Return the [x, y] coordinate for the center point of the cell that contains the specified text.  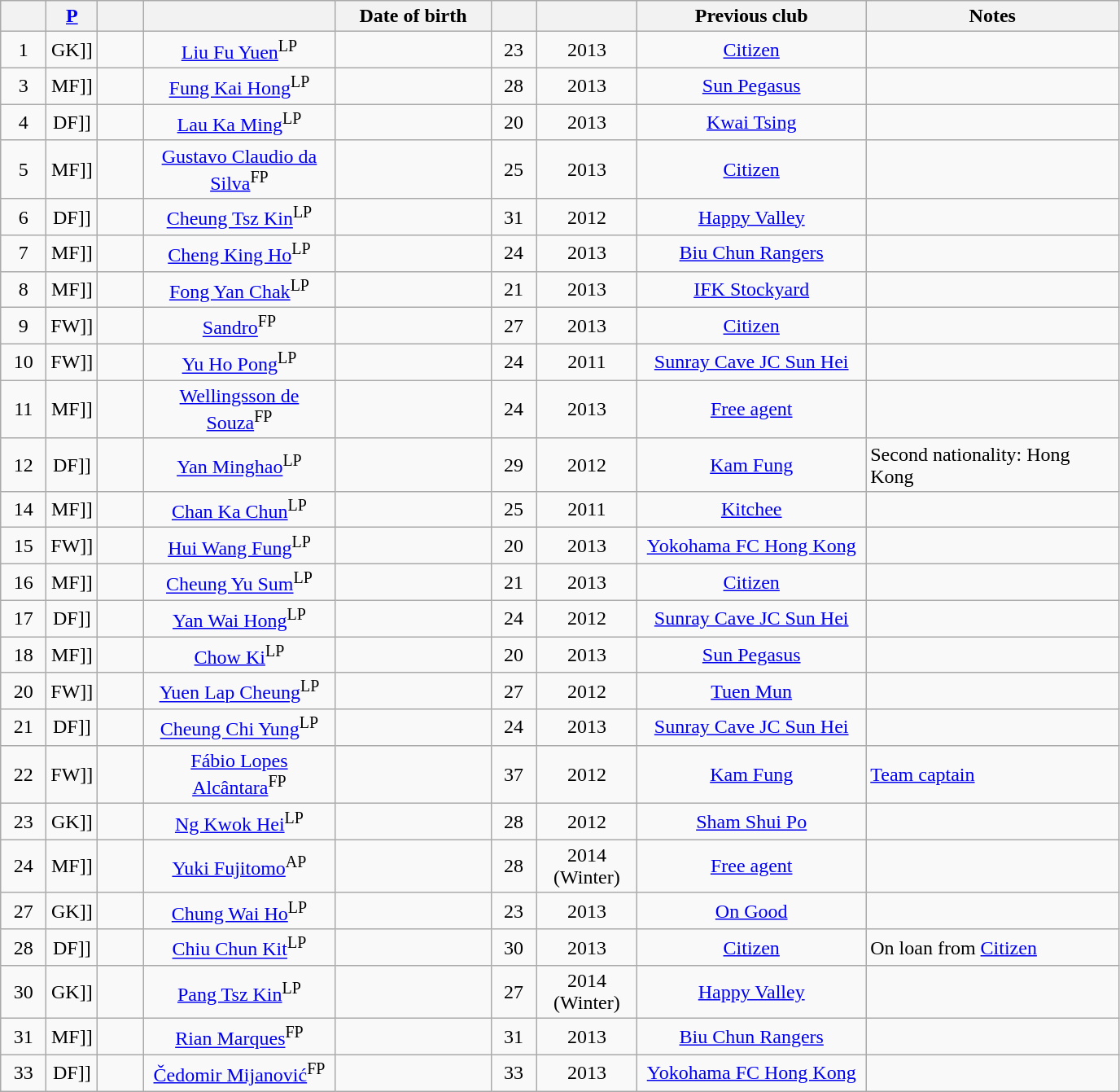
Chan Ka ChunLP [239, 510]
Cheung Yu SumLP [239, 583]
Second nationality: Hong Kong [993, 464]
Tuen Mun [752, 691]
Ng Kwok HeiLP [239, 822]
6 [24, 217]
Cheung Chi YungLP [239, 728]
3 [24, 86]
14 [24, 510]
Notes [993, 16]
Team captain [993, 774]
Rian MarquesFP [239, 1037]
7 [24, 254]
16 [24, 583]
Yu Ho PongLP [239, 362]
15 [24, 546]
Sham Shui Po [752, 822]
8 [24, 290]
Fábio Lopes AlcântaraFP [239, 774]
37 [514, 774]
10 [24, 362]
Hui Wang FungLP [239, 546]
22 [24, 774]
12 [24, 464]
Kwai Tsing [752, 122]
Pang Tsz KinLP [239, 992]
Čedomir MijanovićFP [239, 1073]
Chow KiLP [239, 655]
29 [514, 464]
IFK Stockyard [752, 290]
Fung Kai HongLP [239, 86]
Cheung Tsz KinLP [239, 217]
18 [24, 655]
9 [24, 326]
Chung Wai HoLP [239, 910]
Gustavo Claudio da SilvaFP [239, 169]
4 [24, 122]
17 [24, 619]
Yuki FujitomoAP [239, 866]
Yuen Lap CheungLP [239, 691]
Wellingsson de SouzaFP [239, 410]
Cheng King HoLP [239, 254]
Fong Yan ChakLP [239, 290]
Yan Wai HongLP [239, 619]
Chiu Chun KitLP [239, 948]
On loan from Citizen [993, 948]
Date of birth [413, 16]
Liu Fu YuenLP [239, 50]
P [72, 16]
11 [24, 410]
Kitchee [752, 510]
Lau Ka MingLP [239, 122]
Yan MinghaoLP [239, 464]
SandroFP [239, 326]
On Good [752, 910]
1 [24, 50]
Previous club [752, 16]
5 [24, 169]
